Output the [X, Y] coordinate of the center of the cell containing the given text.  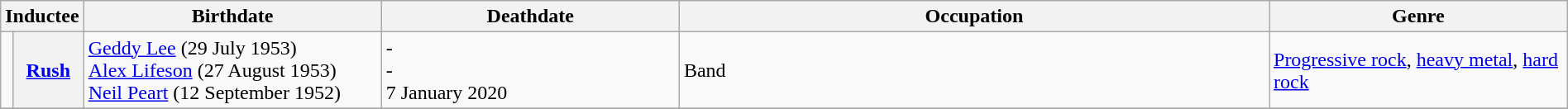
Deathdate [530, 17]
- - 7 January 2020 [530, 70]
Band [974, 70]
Occupation [974, 17]
Inductee [42, 17]
Genre [1417, 17]
Geddy Lee (29 July 1953) Alex Lifeson (27 August 1953) Neil Peart (12 September 1952) [232, 70]
Birthdate [232, 17]
Rush [48, 70]
Progressive rock, heavy metal, hard rock [1417, 70]
